Capture the cell that displays the provided text and extract its (X, Y) central coordinate. 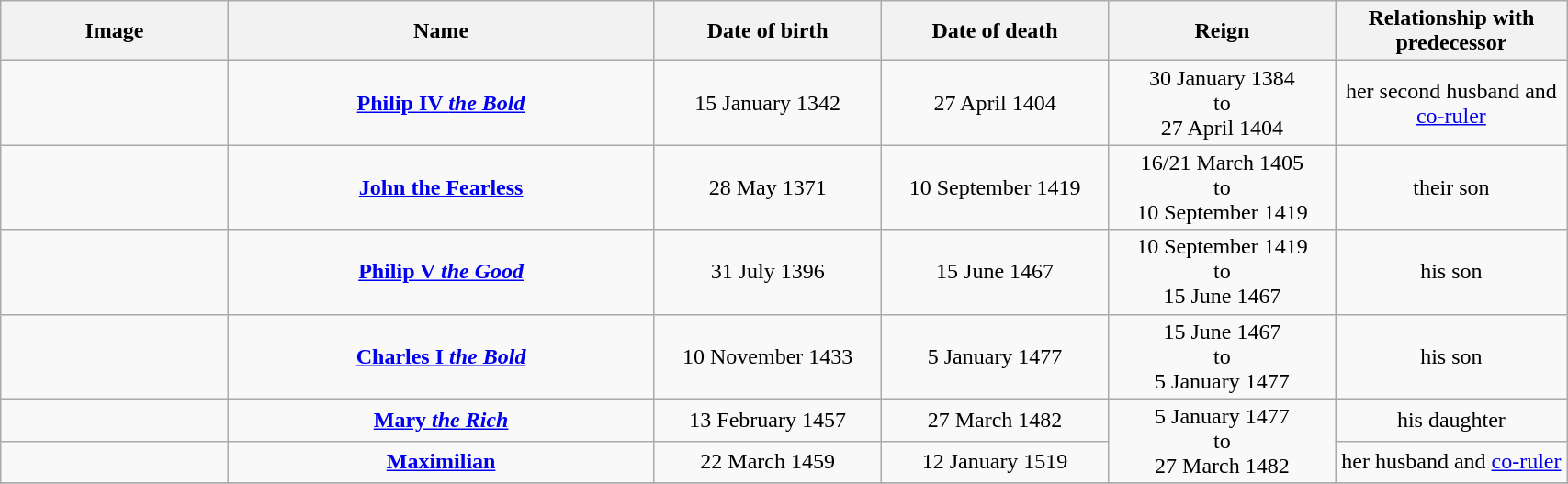
his daughter (1451, 420)
10 September 1419to15 June 1467 (1222, 272)
her husband and co-ruler (1451, 462)
28 May 1371 (768, 187)
15 June 1467to5 January 1477 (1222, 356)
10 November 1433 (768, 356)
Maximilian (441, 462)
Name (441, 31)
5 January 1477to27 March 1482 (1222, 441)
30 January 1384to27 April 1404 (1222, 103)
Relationship with predecessor (1451, 31)
their son (1451, 187)
her second husband and co-ruler (1451, 103)
Philip IV the Bold (441, 103)
Image (114, 31)
27 March 1482 (994, 420)
12 January 1519 (994, 462)
16/21 March 1405to10 September 1419 (1222, 187)
15 June 1467 (994, 272)
31 July 1396 (768, 272)
5 January 1477 (994, 356)
Mary the Rich (441, 420)
Philip V the Good (441, 272)
27 April 1404 (994, 103)
Date of birth (768, 31)
Charles I the Bold (441, 356)
22 March 1459 (768, 462)
13 February 1457 (768, 420)
10 September 1419 (994, 187)
Date of death (994, 31)
Reign (1222, 31)
15 January 1342 (768, 103)
John the Fearless (441, 187)
